Identify which cell holds the provided text, then report its [X, Y] central coordinate. 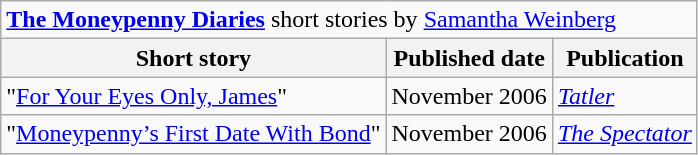
"Moneypenny’s First Date With Bond" [194, 134]
"For Your Eyes Only, James" [194, 96]
Published date [469, 58]
Publication [624, 58]
The Moneypenny Diaries short stories by Samantha Weinberg [350, 20]
Tatler [624, 96]
The Spectator [624, 134]
Short story [194, 58]
